Output the (X, Y) coordinate of the center of the cell containing the given text.  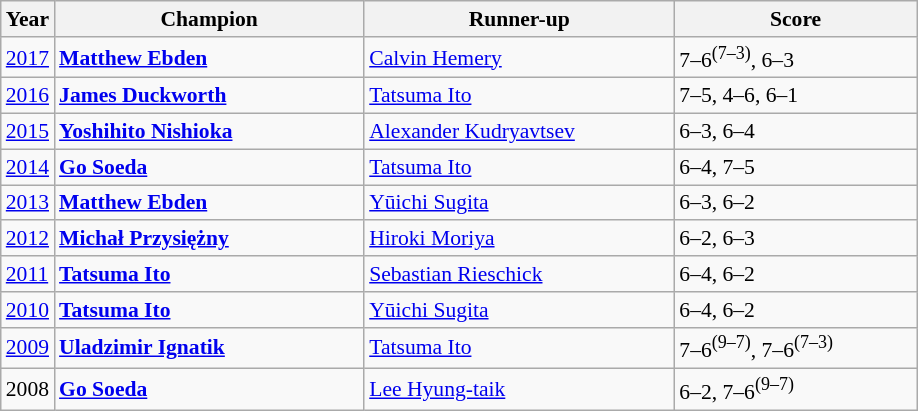
2012 (28, 239)
6–4, 7–5 (796, 167)
Runner-up (519, 19)
2011 (28, 274)
7–5, 4–6, 6–1 (796, 96)
Alexander Kudryavtsev (519, 132)
Score (796, 19)
2017 (28, 58)
2015 (28, 132)
2008 (28, 390)
7–6(9–7), 7–6(7–3) (796, 348)
Hiroki Moriya (519, 239)
James Duckworth (209, 96)
Calvin Hemery (519, 58)
Champion (209, 19)
6–3, 6–2 (796, 203)
6–3, 6–4 (796, 132)
7–6(7–3), 6–3 (796, 58)
Yoshihito Nishioka (209, 132)
Michał Przysiężny (209, 239)
Uladzimir Ignatik (209, 348)
2009 (28, 348)
6–2, 7–6(9–7) (796, 390)
2013 (28, 203)
2014 (28, 167)
Sebastian Rieschick (519, 274)
Lee Hyung-taik (519, 390)
2016 (28, 96)
6–2, 6–3 (796, 239)
2010 (28, 310)
Year (28, 19)
